Detect which cell encompasses the target text, then output its (X, Y) center coordinate. 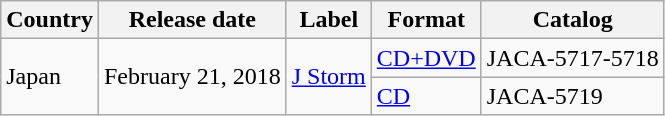
Release date (192, 20)
February 21, 2018 (192, 77)
CD+DVD (426, 58)
J Storm (328, 77)
Catalog (572, 20)
JACA-5719 (572, 96)
Format (426, 20)
Label (328, 20)
JACA-5717-5718 (572, 58)
Country (50, 20)
CD (426, 96)
Japan (50, 77)
